Find where the given text appears and provide that cell's center as (x, y) coordinate. 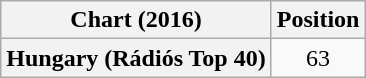
63 (318, 58)
Hungary (Rádiós Top 40) (136, 58)
Chart (2016) (136, 20)
Position (318, 20)
